Extract the (x, y) coordinate from the center of the cell holding the provided text.  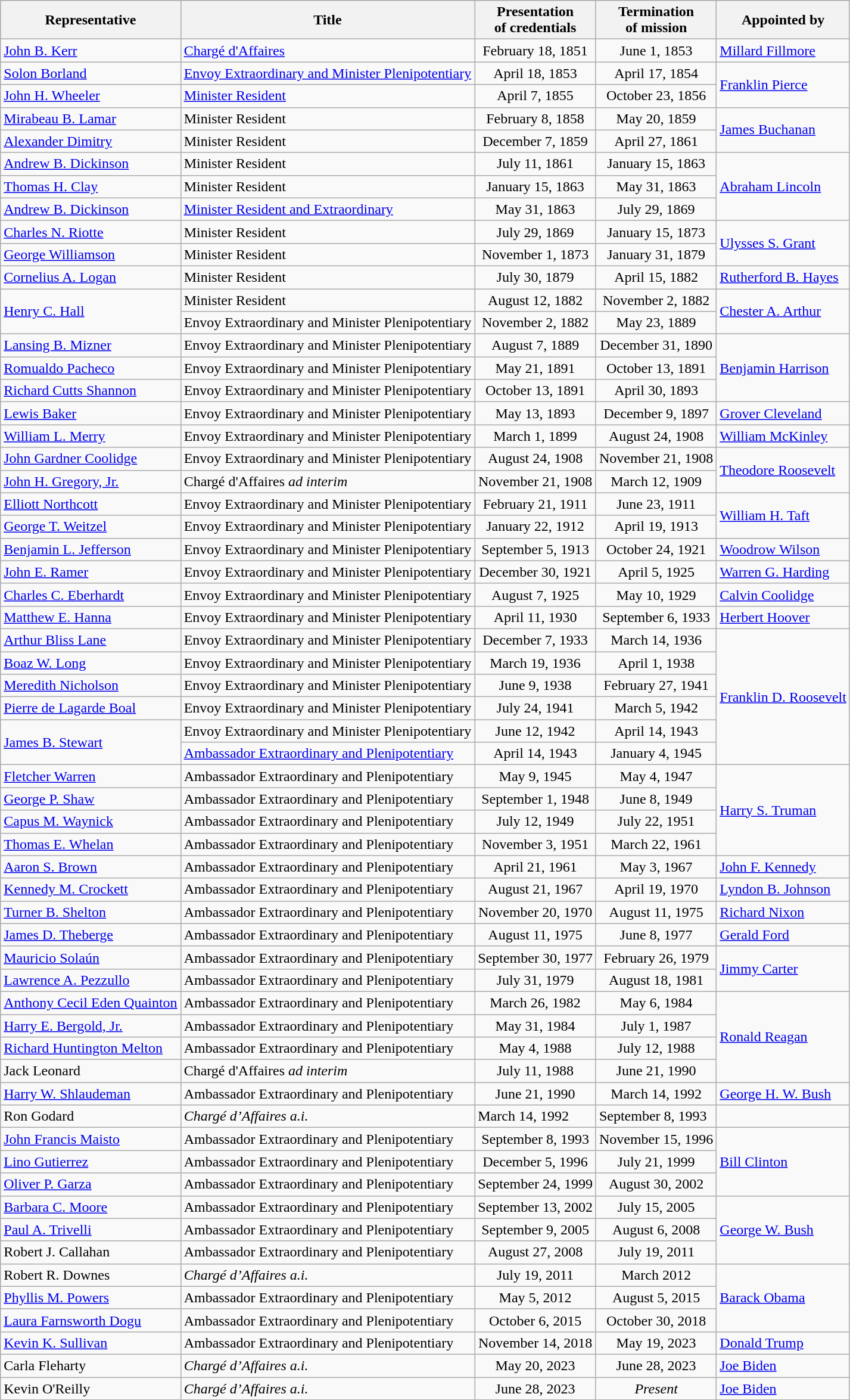
Fletcher Warren (91, 776)
Barbara C. Moore (91, 1207)
Benjamin L. Jefferson (91, 549)
Chester A. Arthur (783, 311)
Harry W. Shlaudeman (91, 1094)
Calvin Coolidge (783, 595)
November 1, 1873 (535, 254)
April 11, 1930 (535, 617)
April 5, 1925 (656, 572)
Jimmy Carter (783, 969)
September 13, 2002 (535, 1207)
March 26, 1982 (535, 1003)
James Buchanan (783, 130)
February 8, 1858 (535, 119)
December 7, 1859 (535, 141)
May 4, 1988 (535, 1049)
Charles N. Riotte (91, 232)
April 7, 1855 (535, 96)
May 31, 1984 (535, 1025)
Lansing B. Mizner (91, 346)
November 14, 2018 (535, 1343)
April 21, 1961 (535, 867)
July 21, 1999 (656, 1162)
Benjamin Harrison (783, 368)
March 14, 1936 (656, 640)
August 18, 1981 (656, 980)
John F. Kennedy (783, 867)
October 30, 2018 (656, 1320)
March 22, 1961 (656, 844)
Franklin Pierce (783, 85)
Jack Leonard (91, 1071)
May 10, 1929 (656, 595)
Harry E. Bergold, Jr. (91, 1025)
Mirabeau B. Lamar (91, 119)
Ronald Reagan (783, 1037)
April 18, 1853 (535, 73)
June 12, 1942 (535, 731)
May 19, 2023 (656, 1343)
Capus M. Waynick (91, 822)
Kennedy M. Crockett (91, 889)
Donald Trump (783, 1343)
Romualdo Pacheco (91, 368)
June 8, 1977 (656, 935)
January 31, 1879 (656, 254)
August 21, 1967 (535, 889)
February 27, 1941 (656, 686)
Thomas H. Clay (91, 186)
Cornelius A. Logan (91, 277)
September 30, 1977 (535, 957)
January 4, 1945 (656, 754)
May 6, 1984 (656, 1003)
Turner B. Shelton (91, 912)
December 30, 1921 (535, 572)
Solon Borland (91, 73)
John Gardner Coolidge (91, 459)
William L. Merry (91, 436)
Woodrow Wilson (783, 549)
October 23, 1856 (656, 96)
Kevin K. Sullivan (91, 1343)
James D. Theberge (91, 935)
June 1, 1853 (656, 51)
September 9, 2005 (535, 1230)
Representative (91, 20)
October 6, 2015 (535, 1320)
August 7, 1889 (535, 346)
James B. Stewart (91, 742)
July 24, 1941 (535, 708)
Oliver P. Garza (91, 1184)
March 12, 1909 (656, 481)
May 9, 1945 (535, 776)
George H. W. Bush (783, 1094)
Millard Fillmore (783, 51)
Robert R. Downes (91, 1275)
August 27, 2008 (535, 1252)
Gerald Ford (783, 935)
April 30, 1893 (656, 391)
Rutherford B. Hayes (783, 277)
Richard Huntington Melton (91, 1049)
John H. Wheeler (91, 96)
March 5, 1942 (656, 708)
Matthew E. Hanna (91, 617)
Theodore Roosevelt (783, 470)
Lyndon B. Johnson (783, 889)
January 15, 1873 (656, 232)
Presentationof credentials (535, 20)
Grover Cleveland (783, 413)
Carla Fleharty (91, 1365)
Pierre de Lagarde Boal (91, 708)
August 6, 2008 (656, 1230)
Mauricio Solaún (91, 957)
Lawrence A. Pezzullo (91, 980)
Franklin D. Roosevelt (783, 696)
John E. Ramer (91, 572)
December 31, 1890 (656, 346)
August 12, 1882 (535, 300)
December 9, 1897 (656, 413)
August 7, 1925 (535, 595)
Kevin O'Reilly (91, 1389)
March 2012 (656, 1275)
Elliott Northcott (91, 504)
George W. Bush (783, 1230)
Phyllis M. Powers (91, 1298)
Meredith Nicholson (91, 686)
Barack Obama (783, 1298)
Anthony Cecil Eden Quainton (91, 1003)
May 23, 1889 (656, 323)
Harry S. Truman (783, 810)
July 12, 1988 (656, 1049)
Ron Godard (91, 1116)
July 15, 2005 (656, 1207)
Appointed by (783, 20)
Abraham Lincoln (783, 186)
April 17, 1854 (656, 73)
George P. Shaw (91, 799)
April 15, 1882 (656, 277)
July 11, 1988 (535, 1071)
Richard Cutts Shannon (91, 391)
November 20, 1970 (535, 912)
Thomas E. Whelan (91, 844)
Alexander Dimitry (91, 141)
John Francis Maisto (91, 1139)
May 21, 1891 (535, 368)
April 19, 1970 (656, 889)
July 12, 1949 (535, 822)
Robert J. Callahan (91, 1252)
Warren G. Harding (783, 572)
Minister Resident and Extraordinary (328, 209)
September 6, 1933 (656, 617)
September 24, 1999 (535, 1184)
William H. Taft (783, 515)
May 4, 1947 (656, 776)
December 5, 1996 (535, 1162)
March 1, 1899 (535, 436)
Paul A. Trivelli (91, 1230)
September 5, 1913 (535, 549)
Henry C. Hall (91, 311)
Bill Clinton (783, 1162)
February 18, 1851 (535, 51)
Richard Nixon (783, 912)
Laura Farnsworth Dogu (91, 1320)
John B. Kerr (91, 51)
May 20, 2023 (535, 1365)
Lino Gutierrez (91, 1162)
November 3, 1951 (535, 844)
Lewis Baker (91, 413)
June 9, 1938 (535, 686)
July 30, 1879 (535, 277)
August 5, 2015 (656, 1298)
May 3, 1967 (656, 867)
Ulysses S. Grant (783, 243)
William McKinley (783, 436)
February 26, 1979 (656, 957)
June 23, 1911 (656, 504)
August 30, 2002 (656, 1184)
April 19, 1913 (656, 527)
September 1, 1948 (535, 799)
January 22, 1912 (535, 527)
February 21, 1911 (535, 504)
Arthur Bliss Lane (91, 640)
July 11, 1861 (535, 164)
March 19, 1936 (535, 663)
Terminationof mission (656, 20)
George T. Weitzel (91, 527)
Chargé d'Affaires (328, 51)
George Williamson (91, 254)
April 27, 1861 (656, 141)
December 7, 1933 (535, 640)
November 15, 1996 (656, 1139)
Herbert Hoover (783, 617)
October 24, 1921 (656, 549)
Boaz W. Long (91, 663)
Present (656, 1389)
Charles C. Eberhardt (91, 595)
Title (328, 20)
May 13, 1893 (535, 413)
April 1, 1938 (656, 663)
May 5, 2012 (535, 1298)
John H. Gregory, Jr. (91, 481)
July 31, 1979 (535, 980)
July 22, 1951 (656, 822)
June 8, 1949 (656, 799)
May 20, 1859 (656, 119)
Aaron S. Brown (91, 867)
July 1, 1987 (656, 1025)
